Return the (X, Y) coordinate for the center point of the cell that contains the specified text.  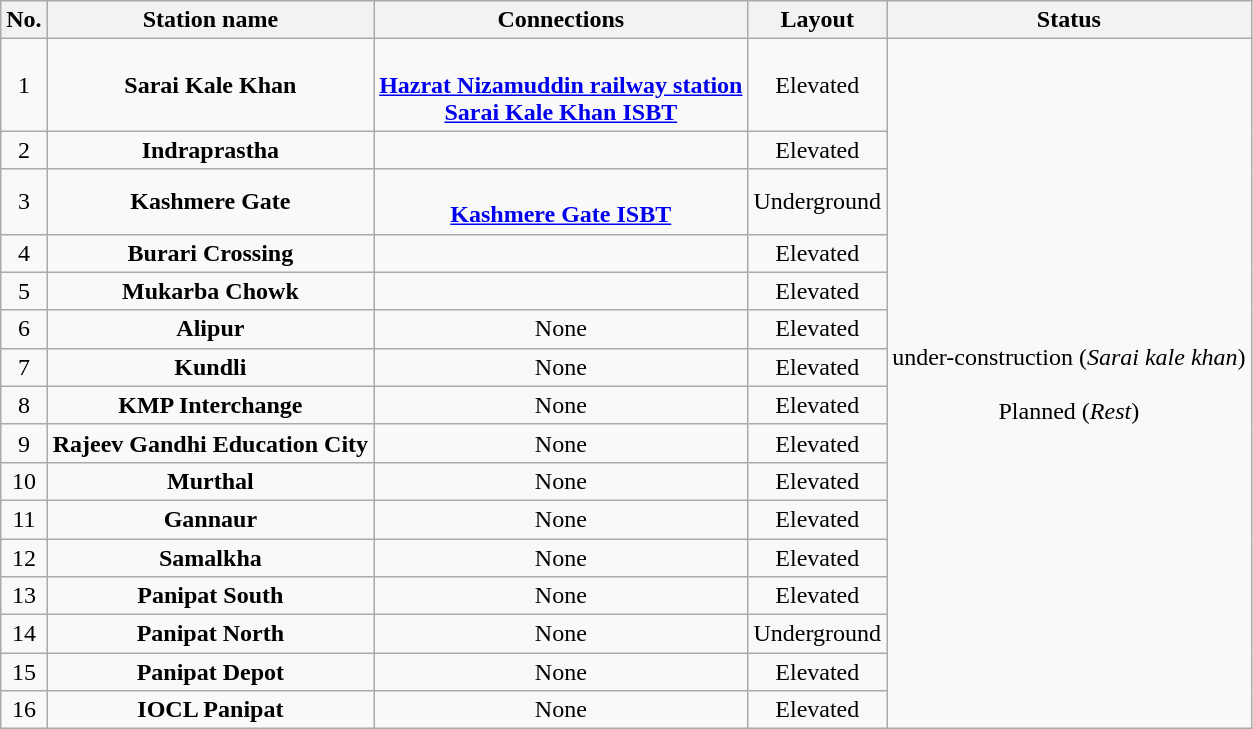
KMP Interchange (210, 405)
11 (24, 519)
8 (24, 405)
14 (24, 634)
Samalkha (210, 557)
Mukarba Chowk (210, 291)
Status (1069, 20)
Sarai Kale Khan (210, 85)
Hazrat Nizamuddin railway stationSarai Kale Khan ISBT (561, 85)
Station name (210, 20)
10 (24, 481)
Kashmere Gate ISBT (561, 202)
Connections (561, 20)
Gannaur (210, 519)
No. (24, 20)
9 (24, 443)
12 (24, 557)
Kundli (210, 367)
6 (24, 329)
Alipur (210, 329)
Murthal (210, 481)
IOCL Panipat (210, 710)
13 (24, 596)
Burari Crossing (210, 253)
Rajeev Gandhi Education City (210, 443)
3 (24, 202)
under-construction (Sarai kale khan) Planned (Rest) (1069, 384)
7 (24, 367)
5 (24, 291)
Panipat Depot (210, 672)
2 (24, 150)
16 (24, 710)
15 (24, 672)
Kashmere Gate (210, 202)
4 (24, 253)
1 (24, 85)
Indraprastha (210, 150)
Panipat North (210, 634)
Panipat South (210, 596)
Layout (818, 20)
